From the cell containing the given text, extract its center point as [x, y] coordinate. 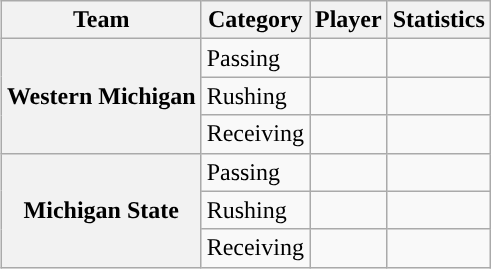
Michigan State [101, 210]
Category [255, 20]
Player [349, 20]
Team [101, 20]
Statistics [438, 20]
Western Michigan [101, 96]
